Pinpoint the cell where the given text exists, returning its [X, Y] midpoint coordinate. 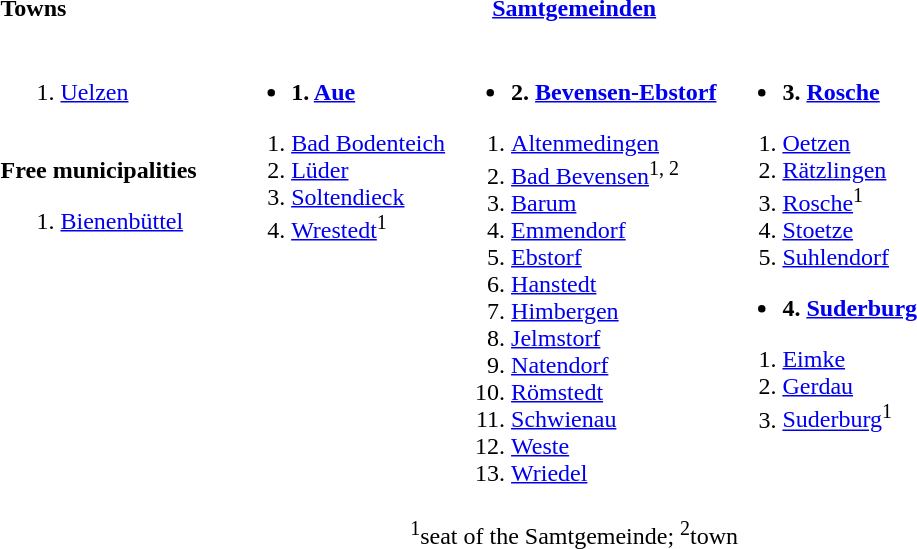
2. Bevensen-EbstorfAltenmedingenBad Bevensen1, 2BarumEmmendorfEbstorfHanstedtHimbergenJelmstorfNatendorfRömstedtSchwienauWesteWriedel [584, 269]
1. AueBad BodenteichLüderSoltendieckWrestedt1 [338, 269]
